Search for the cell housing the specified text and yield its (X, Y) center coordinate. 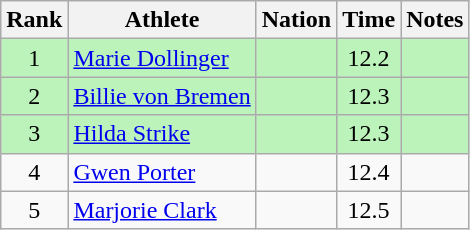
Athlete (162, 20)
3 (34, 134)
5 (34, 210)
2 (34, 96)
Marjorie Clark (162, 210)
12.2 (369, 58)
Rank (34, 20)
Time (369, 20)
4 (34, 172)
Hilda Strike (162, 134)
12.4 (369, 172)
Nation (296, 20)
Billie von Bremen (162, 96)
Gwen Porter (162, 172)
1 (34, 58)
Marie Dollinger (162, 58)
Notes (435, 20)
12.5 (369, 210)
